Extract the [x, y] coordinate from the center of the cell holding the provided text.  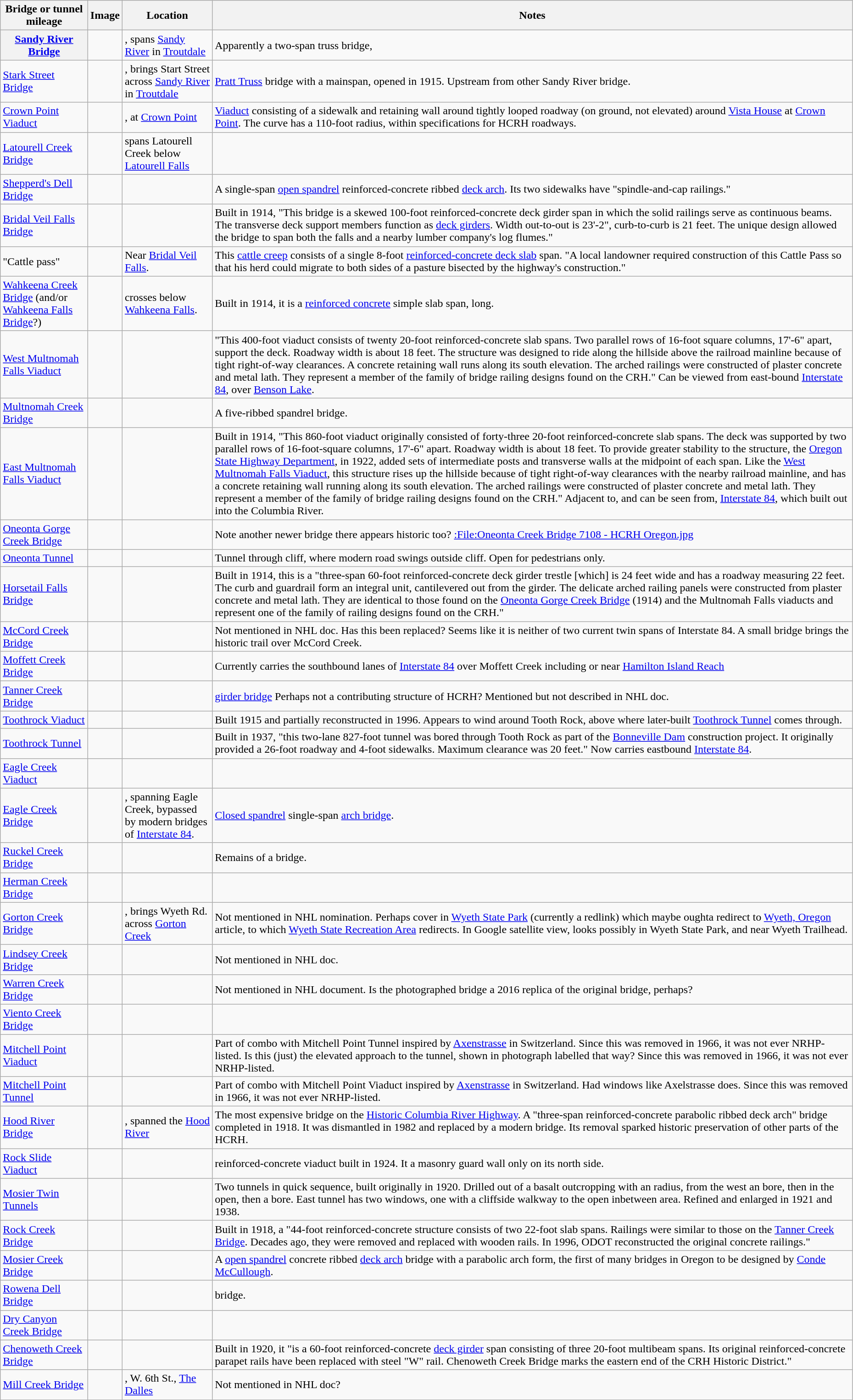
girder bridge Perhaps not a contributing structure of HCRH? Mentioned but not described in NHL doc. [532, 696]
, spans Sandy River in Troutdale [167, 45]
Not mentioned in NHL document. Is the photographed bridge a 2016 replica of the original bridge, perhaps? [532, 989]
, brings Start Street across Sandy River in Troutdale [167, 81]
Notes [532, 16]
Shepperd's Dell Bridge [44, 189]
"Cattle pass" [44, 261]
Rowena Dell Bridge [44, 1295]
Multnomah Creek Bridge [44, 413]
Mosier Creek Bridge [44, 1265]
spans Latourell Creek below Latourell Falls [167, 153]
Rock Creek Bridge [44, 1236]
Closed spandrel single-span arch bridge. [532, 816]
Not mentioned in NHL doc. [532, 960]
Mosier Twin Tunnels [44, 1200]
Near Bridal Veil Falls. [167, 261]
, spanning Eagle Creek, bypassed by modern bridges of Interstate 84. [167, 816]
Ruckel Creek Bridge [44, 858]
Eagle Creek Bridge [44, 816]
Mitchell Point Viaduct [44, 1055]
, brings Wyeth Rd. across Gorton Creek [167, 923]
Image [105, 16]
Gorton Creek Bridge [44, 923]
Bridge or tunnelmileage [44, 16]
Lindsey Creek Bridge [44, 960]
Wahkeena Creek Bridge (and/or Wahkeena Falls Bridge?) [44, 304]
Built in 1914, it is a reinforced concrete simple slab span, long. [532, 304]
Chenoweth Creek Bridge [44, 1355]
West Multnomah Falls Viaduct [44, 364]
Dry Canyon Creek Bridge [44, 1325]
Bridal Veil Falls Bridge [44, 225]
Not mentioned in NHL doc? [532, 1384]
bridge. [532, 1295]
crosses below Wahkeena Falls. [167, 304]
Oneonta Tunnel [44, 558]
Currently carries the southbound lanes of Interstate 84 over Moffett Creek including or near Hamilton Island Reach [532, 666]
, W. 6th St., The Dalles [167, 1384]
A open spandrel concrete ribbed deck arch bridge with a parabolic arch form, the first of many bridges in Oregon to be designed by Conde McCullough. [532, 1265]
Apparently a two-span truss bridge, [532, 45]
Warren Creek Bridge [44, 989]
Pratt Truss bridge with a mainspan, opened in 1915. Upstream from other Sandy River bridge. [532, 81]
A five-ribbed spandrel bridge. [532, 413]
Crown Point Viaduct [44, 117]
Latourell Creek Bridge [44, 153]
Mill Creek Bridge [44, 1384]
Viento Creek Bridge [44, 1019]
Eagle Creek Viaduct [44, 773]
Built 1915 and partially reconstructed in 1996. Appears to wind around Tooth Rock, above where later-built Toothrock Tunnel comes through. [532, 720]
Tanner Creek Bridge [44, 696]
Sandy River Bridge [44, 45]
Mitchell Point Tunnel [44, 1092]
, at Crown Point [167, 117]
Tunnel through cliff, where modern road swings outside cliff. Open for pedestrians only. [532, 558]
Oneonta Gorge Creek Bridge [44, 534]
Herman Creek Bridge [44, 887]
A single-span open spandrel reinforced-concrete ribbed deck arch. Its two sidewalks have "spindle-and-cap railings." [532, 189]
Stark Street Bridge [44, 81]
East Multnomah Falls Viaduct [44, 473]
reinforced-concrete viaduct built in 1924. It a masonry guard wall only on its north side. [532, 1163]
Rock Slide Viaduct [44, 1163]
Note another newer bridge there appears historic too? :File:Oneonta Creek Bridge 7108 - HCRH Oregon.jpg [532, 534]
Toothrock Tunnel [44, 743]
Remains of a bridge. [532, 858]
Moffett Creek Bridge [44, 666]
, spanned the Hood River [167, 1128]
Horsetail Falls Bridge [44, 594]
Location [167, 16]
Hood River Bridge [44, 1128]
McCord Creek Bridge [44, 637]
Toothrock Viaduct [44, 720]
